For the text-containing cell, return its midpoint in [x, y] coordinate format. 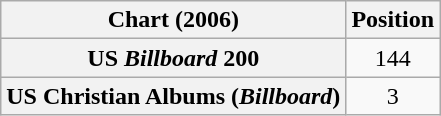
US Christian Albums (Billboard) [174, 96]
144 [393, 58]
US Billboard 200 [174, 58]
Position [393, 20]
3 [393, 96]
Chart (2006) [174, 20]
